Capture the cell that displays the provided text and extract its (X, Y) central coordinate. 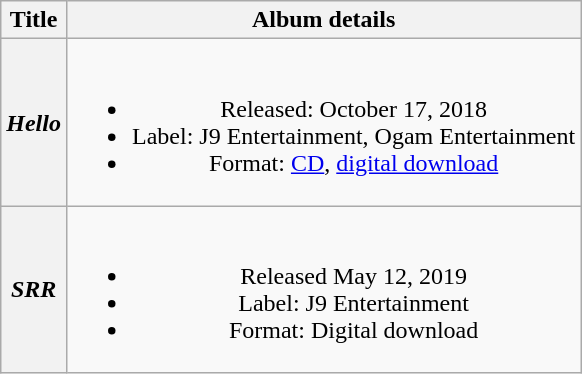
Album details (323, 20)
Released: October 17, 2018Label: J9 Entertainment, Ogam EntertainmentFormat: CD, digital download (323, 122)
Released May 12, 2019Label: J9 EntertainmentFormat: Digital download (323, 290)
Title (34, 20)
Hello (34, 122)
SRR (34, 290)
